Return the [x, y] coordinate for the center point of the cell that contains the specified text.  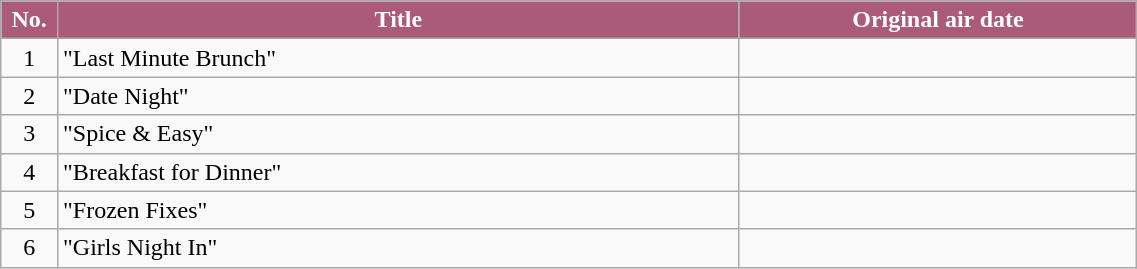
2 [30, 96]
3 [30, 134]
"Breakfast for Dinner" [399, 172]
5 [30, 210]
No. [30, 20]
"Date Night" [399, 96]
"Frozen Fixes" [399, 210]
Title [399, 20]
"Last Minute Brunch" [399, 58]
6 [30, 248]
4 [30, 172]
"Spice & Easy" [399, 134]
Original air date [938, 20]
1 [30, 58]
"Girls Night In" [399, 248]
